From the cell containing the given text, extract its center point as [X, Y] coordinate. 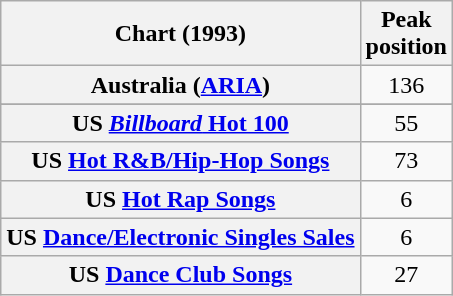
US Hot Rap Songs [180, 199]
US Hot R&B/Hip-Hop Songs [180, 161]
73 [406, 161]
US Dance/Electronic Singles Sales [180, 237]
55 [406, 123]
US Dance Club Songs [180, 275]
Chart (1993) [180, 34]
136 [406, 85]
Australia (ARIA) [180, 85]
US Billboard Hot 100 [180, 123]
Peakposition [406, 34]
27 [406, 275]
